Output the [X, Y] coordinate of the center of the cell containing the given text.  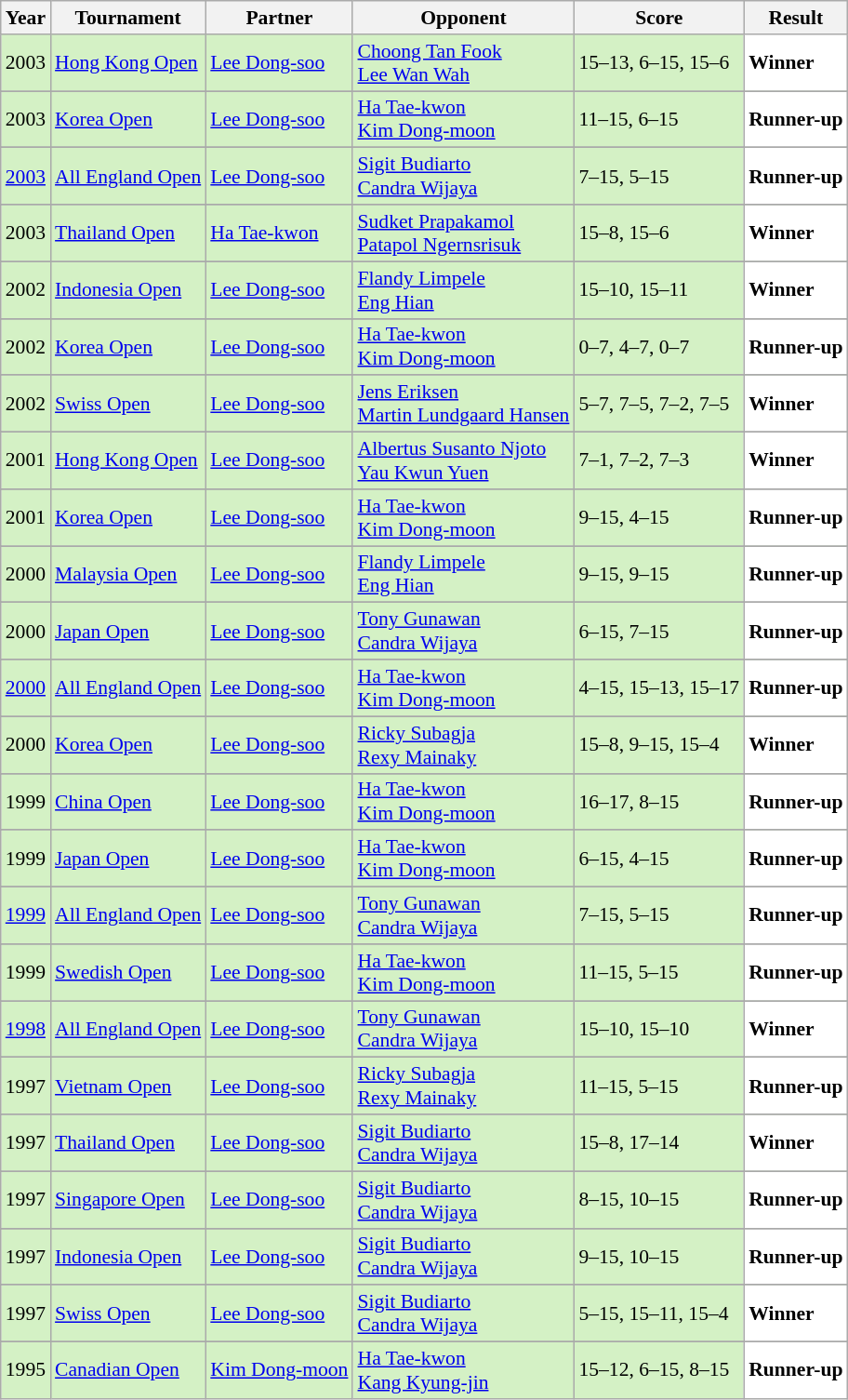
Jens Eriksen Martin Lundgaard Hansen [463, 404]
Opponent [463, 18]
Swedish Open [128, 973]
5–7, 7–5, 7–2, 7–5 [658, 404]
8–15, 10–15 [658, 1200]
Albertus Susanto Njoto Yau Kwun Yuen [463, 461]
Kim Dong-moon [279, 1371]
1998 [26, 1029]
15–8, 15–6 [658, 233]
15–12, 6–15, 8–15 [658, 1371]
Vietnam Open [128, 1087]
15–8, 9–15, 15–4 [658, 744]
China Open [128, 802]
Malaysia Open [128, 575]
11–15, 6–15 [658, 119]
16–17, 8–15 [658, 802]
Ha Tae-kwon [279, 233]
Canadian Open [128, 1371]
Year [26, 18]
Result [796, 18]
4–15, 15–13, 15–17 [658, 688]
Partner [279, 18]
Singapore Open [128, 1200]
7–1, 7–2, 7–3 [658, 461]
15–13, 6–15, 15–6 [658, 63]
Ha Tae-kwon Kang Kyung-jin [463, 1371]
9–15, 9–15 [658, 575]
Choong Tan Fook Lee Wan Wah [463, 63]
9–15, 10–15 [658, 1256]
6–15, 4–15 [658, 860]
15–8, 17–14 [658, 1142]
Tournament [128, 18]
Score [658, 18]
Sudket Prapakamol Patapol Ngernsrisuk [463, 233]
0–7, 4–7, 0–7 [658, 346]
5–15, 15–11, 15–4 [658, 1313]
15–10, 15–11 [658, 290]
15–10, 15–10 [658, 1029]
9–15, 4–15 [658, 517]
6–15, 7–15 [658, 631]
1995 [26, 1371]
